Detect which cell encompasses the target text, then output its (X, Y) center coordinate. 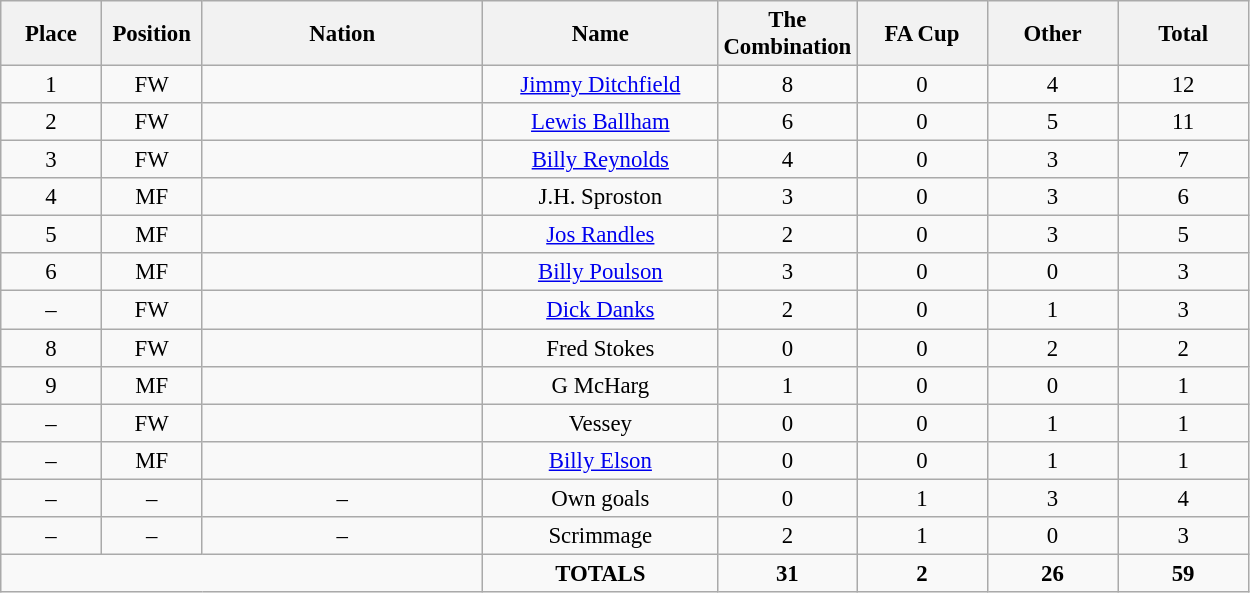
TOTALS (601, 573)
FA Cup (922, 34)
Jimmy Ditchfield (601, 85)
Billy Reynolds (601, 160)
Place (52, 34)
59 (1184, 573)
Name (601, 34)
G McHarg (601, 385)
7 (1184, 160)
Own goals (601, 498)
9 (52, 385)
26 (1052, 573)
Vessey (601, 423)
11 (1184, 122)
Total (1184, 34)
12 (1184, 85)
Lewis Ballham (601, 122)
Billy Poulson (601, 273)
Dick Danks (601, 310)
Nation (342, 34)
Billy Elson (601, 460)
Fred Stokes (601, 348)
31 (787, 573)
The Combination (787, 34)
J.H. Sproston (601, 197)
Scrimmage (601, 536)
Jos Randles (601, 235)
Other (1052, 34)
Position (152, 34)
